Detect which cell encompasses the target text, then output its [x, y] center coordinate. 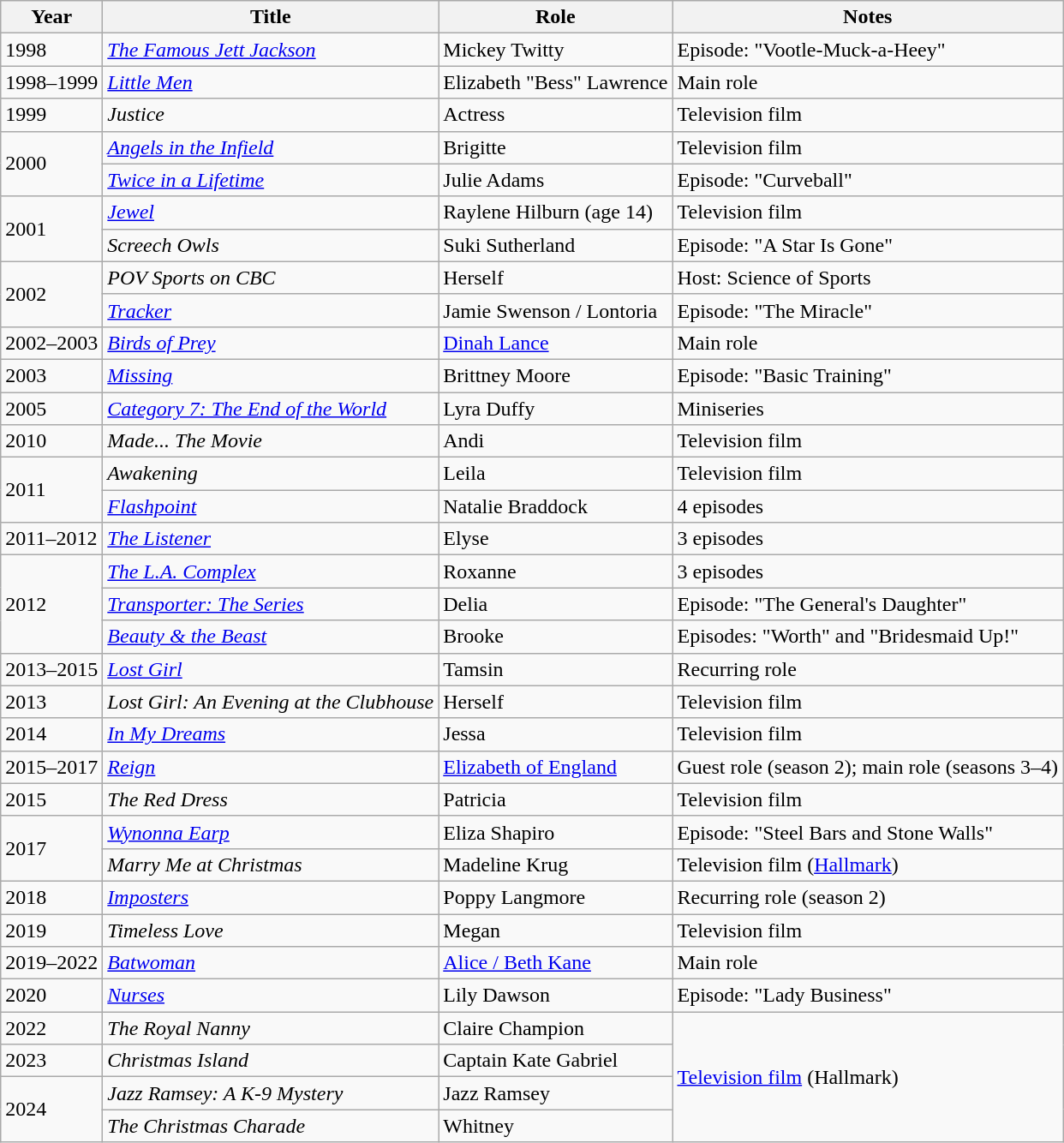
Episode: "The Miracle" [868, 310]
Angels in the Infield [271, 147]
Missing [271, 375]
Lyra Duffy [555, 409]
Lost Girl [271, 669]
Jamie Swenson / Lontoria [555, 310]
2005 [51, 409]
Episode: "Lady Business" [868, 996]
Host: Science of Sports [868, 278]
Miniseries [868, 409]
Alice / Beth Kane [555, 963]
The Christmas Charade [271, 1126]
Christmas Island [271, 1061]
Elyse [555, 539]
The Famous Jett Jackson [271, 50]
Transporter: The Series [271, 604]
Megan [555, 930]
Reign [271, 767]
Elizabeth of England [555, 767]
Category 7: The End of the World [271, 409]
In My Dreams [271, 734]
Marry Me at Christmas [271, 865]
Dinah Lance [555, 343]
Flashpoint [271, 506]
Year [51, 17]
Episode: "Vootle-Muck-a-Heey" [868, 50]
Jazz Ramsey: A K-9 Mystery [271, 1093]
Episode: "Steel Bars and Stone Walls" [868, 832]
Little Men [271, 82]
Recurring role (season 2) [868, 897]
Captain Kate Gabriel [555, 1061]
Role [555, 17]
Title [271, 17]
Delia [555, 604]
Birds of Prey [271, 343]
Brooke [555, 637]
Made... The Movie [271, 441]
The L.A. Complex [271, 571]
Mickey Twitty [555, 50]
Leila [555, 474]
Episode: "A Star Is Gone" [868, 245]
Tamsin [555, 669]
2023 [51, 1061]
2002–2003 [51, 343]
Episode: "Basic Training" [868, 375]
Nurses [271, 996]
Eliza Shapiro [555, 832]
Twice in a Lifetime [271, 180]
2013–2015 [51, 669]
Wynonna Earp [271, 832]
Andi [555, 441]
Roxanne [555, 571]
2015 [51, 799]
Patricia [555, 799]
2000 [51, 164]
Julie Adams [555, 180]
2002 [51, 294]
Notes [868, 17]
Lily Dawson [555, 996]
POV Sports on CBC [271, 278]
Episode: "Curveball" [868, 180]
2011 [51, 490]
Timeless Love [271, 930]
1998–1999 [51, 82]
Tracker [271, 310]
Jazz Ramsey [555, 1093]
Actress [555, 115]
Episodes: "Worth" and "Bridesmaid Up!" [868, 637]
2001 [51, 229]
2017 [51, 848]
2014 [51, 734]
Poppy Langmore [555, 897]
2018 [51, 897]
Natalie Braddock [555, 506]
The Red Dress [271, 799]
2003 [51, 375]
Screech Owls [271, 245]
2020 [51, 996]
2012 [51, 604]
Episode: "The General's Daughter" [868, 604]
Brittney Moore [555, 375]
Raylene Hilburn (age 14) [555, 212]
Guest role (season 2); main role (seasons 3–4) [868, 767]
The Listener [271, 539]
Lost Girl: An Evening at the Clubhouse [271, 702]
Justice [271, 115]
Jessa [555, 734]
4 episodes [868, 506]
2019–2022 [51, 963]
2010 [51, 441]
Madeline Krug [555, 865]
Awakening [271, 474]
Recurring role [868, 669]
2024 [51, 1110]
Suki Sutherland [555, 245]
2022 [51, 1028]
Whitney [555, 1126]
1999 [51, 115]
Imposters [271, 897]
1998 [51, 50]
The Royal Nanny [271, 1028]
2013 [51, 702]
Beauty & the Beast [271, 637]
2015–2017 [51, 767]
2011–2012 [51, 539]
Batwoman [271, 963]
Elizabeth "Bess" Lawrence [555, 82]
Jewel [271, 212]
Brigitte [555, 147]
2019 [51, 930]
Claire Champion [555, 1028]
